Extract the [x, y] coordinate from the center of the cell holding the provided text.  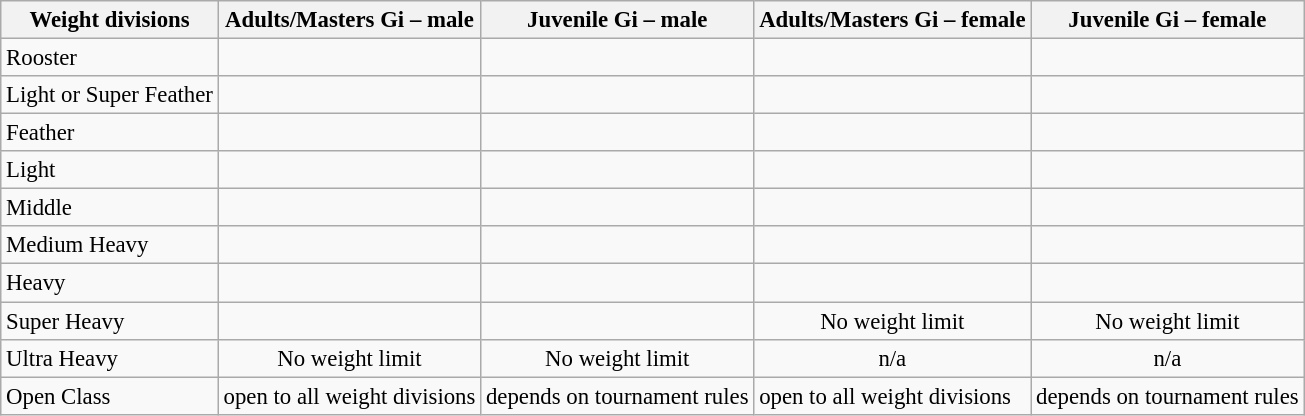
Feather [110, 133]
Weight divisions [110, 20]
Super Heavy [110, 321]
Juvenile Gi – female [1168, 20]
Light [110, 170]
Adults/Masters Gi – female [892, 20]
Juvenile Gi – male [618, 20]
Medium Heavy [110, 245]
Light or Super Feather [110, 95]
Middle [110, 208]
Ultra Heavy [110, 358]
Rooster [110, 58]
Heavy [110, 283]
Open Class [110, 396]
Adults/Masters Gi – male [349, 20]
